Output the (x, y) coordinate of the center of the cell containing the given text.  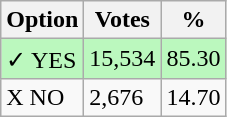
2,676 (122, 97)
% (194, 20)
85.30 (194, 59)
X NO (42, 97)
Votes (122, 20)
14.70 (194, 97)
Option (42, 20)
15,534 (122, 59)
✓ YES (42, 59)
